Scan for the cell matching the given text and deliver its (x, y) coordinate at center. 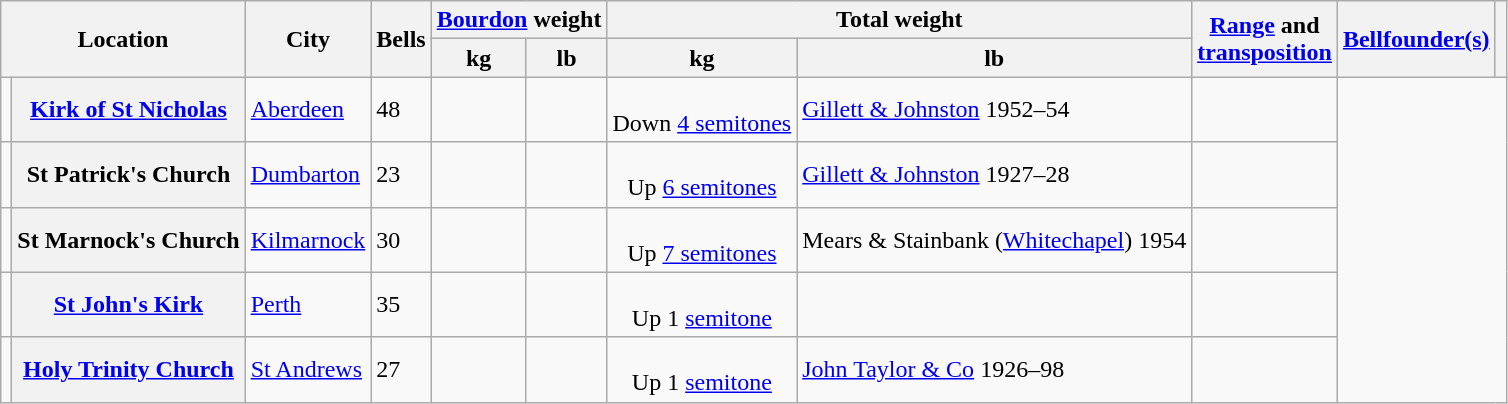
Holy Trinity Church (128, 370)
Perth (308, 304)
City (308, 39)
Bellfounder(s) (1416, 39)
Up 7 semitones (702, 240)
Kilmarnock (308, 240)
John Taylor & Co 1926–98 (994, 370)
Gillett & Johnston 1952–54 (994, 110)
St John's Kirk (128, 304)
Range andtransposition (1265, 39)
St Marnock's Church (128, 240)
Up 6 semitones (702, 174)
St Patrick's Church (128, 174)
Mears & Stainbank (Whitechapel) 1954 (994, 240)
48 (401, 110)
30 (401, 240)
Aberdeen (308, 110)
23 (401, 174)
Location (123, 39)
Kirk of St Nicholas (128, 110)
Down 4 semitones (702, 110)
Dumbarton (308, 174)
27 (401, 370)
Total weight (900, 20)
Gillett & Johnston 1927–28 (994, 174)
Bells (401, 39)
St Andrews (308, 370)
Bourdon weight (519, 20)
35 (401, 304)
